Search for the cell housing the specified text and yield its [X, Y] center coordinate. 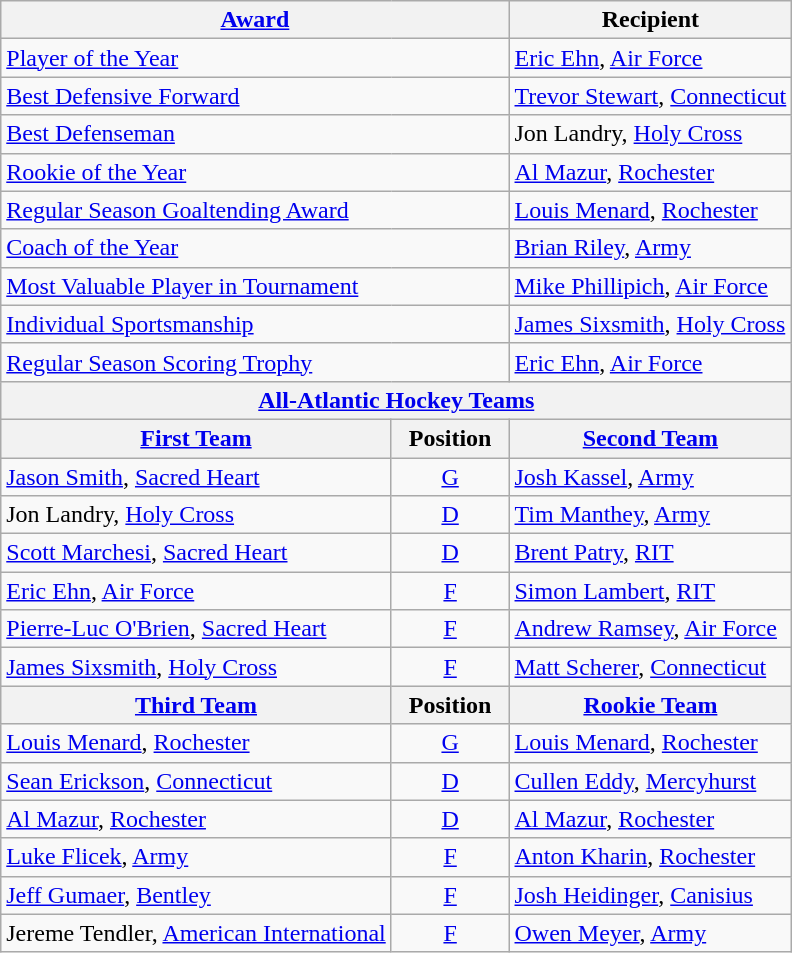
Regular Season Goaltending Award [255, 210]
Second Team [650, 438]
Most Valuable Player in Tournament [255, 286]
Award [255, 20]
Pierre-Luc O'Brien, Sacred Heart [196, 629]
Cullen Eddy, Mercyhurst [650, 781]
Josh Heidinger, Canisius [650, 895]
Coach of the Year [255, 248]
Rookie Team [650, 705]
Rookie of the Year [255, 172]
Matt Scherer, Connecticut [650, 667]
Brian Riley, Army [650, 248]
Best Defenseman [255, 134]
Scott Marchesi, Sacred Heart [196, 553]
Mike Phillipich, Air Force [650, 286]
Luke Flicek, Army [196, 857]
All-Atlantic Hockey Teams [396, 400]
First Team [196, 438]
Anton Kharin, Rochester [650, 857]
Jereme Tendler, American International [196, 933]
Best Defensive Forward [255, 96]
Player of the Year [255, 58]
Third Team [196, 705]
Owen Meyer, Army [650, 933]
Jason Smith, Sacred Heart [196, 477]
Tim Manthey, Army [650, 515]
Jeff Gumaer, Bentley [196, 895]
Sean Erickson, Connecticut [196, 781]
Brent Patry, RIT [650, 553]
Simon Lambert, RIT [650, 591]
Recipient [650, 20]
Trevor Stewart, Connecticut [650, 96]
Regular Season Scoring Trophy [255, 362]
Andrew Ramsey, Air Force [650, 629]
Josh Kassel, Army [650, 477]
Individual Sportsmanship [255, 324]
